Output the (x, y) coordinate of the center of the cell containing the given text.  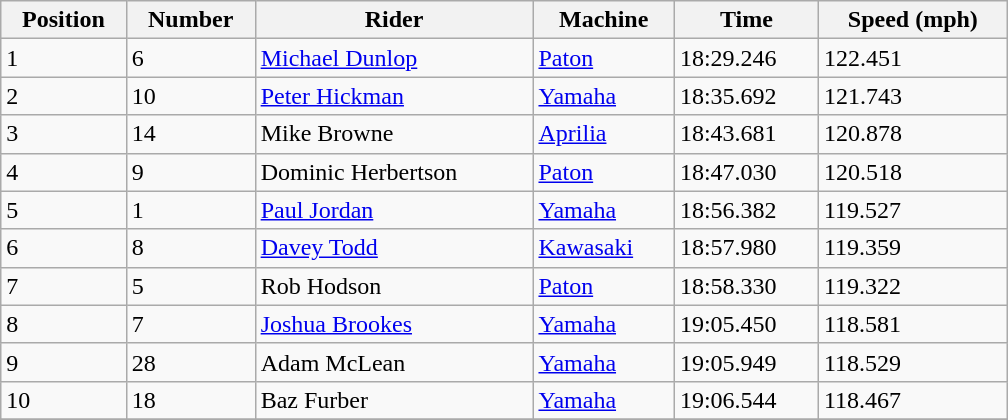
Kawasaki (604, 248)
18:43.681 (746, 134)
18:57.980 (746, 248)
18 (190, 400)
118.467 (912, 400)
14 (190, 134)
118.529 (912, 362)
Rob Hodson (394, 286)
18:58.330 (746, 286)
18:29.246 (746, 58)
Mike Browne (394, 134)
2 (64, 96)
120.878 (912, 134)
18:35.692 (746, 96)
3 (64, 134)
Rider (394, 20)
Machine (604, 20)
Time (746, 20)
Baz Furber (394, 400)
18:56.382 (746, 210)
28 (190, 362)
19:05.450 (746, 324)
Paul Jordan (394, 210)
118.581 (912, 324)
Aprilia (604, 134)
Davey Todd (394, 248)
Peter Hickman (394, 96)
19:06.544 (746, 400)
Joshua Brookes (394, 324)
Adam McLean (394, 362)
119.322 (912, 286)
119.359 (912, 248)
4 (64, 172)
120.518 (912, 172)
Michael Dunlop (394, 58)
119.527 (912, 210)
Speed (mph) (912, 20)
Number (190, 20)
19:05.949 (746, 362)
Dominic Herbertson (394, 172)
Position (64, 20)
122.451 (912, 58)
18:47.030 (746, 172)
121.743 (912, 96)
